Determine the [X, Y] coordinate at the center of the cell enclosing the given text.  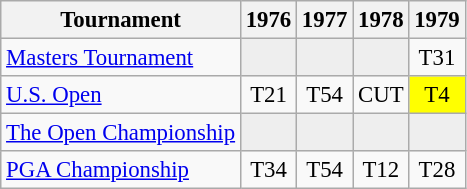
Masters Tournament [121, 58]
Tournament [121, 20]
T12 [381, 170]
T31 [437, 58]
The Open Championship [121, 133]
1978 [381, 20]
PGA Championship [121, 170]
T21 [268, 95]
U.S. Open [121, 95]
T34 [268, 170]
T4 [437, 95]
1977 [325, 20]
1979 [437, 20]
CUT [381, 95]
1976 [268, 20]
T28 [437, 170]
